Return the [X, Y] coordinate for the center point of the cell that contains the specified text.  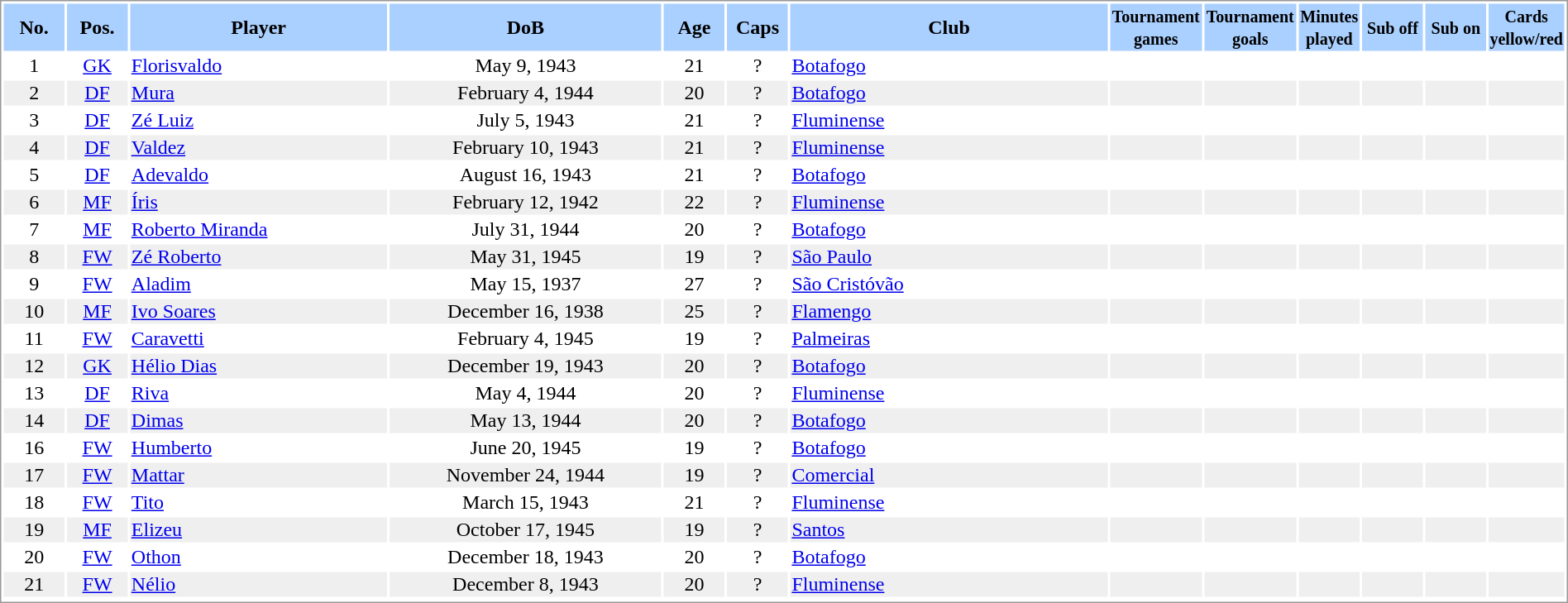
No. [33, 26]
May 15, 1937 [526, 284]
10 [33, 312]
9 [33, 284]
November 24, 1944 [526, 476]
May 9, 1943 [526, 65]
Nélio [258, 585]
December 19, 1943 [526, 366]
February 4, 1944 [526, 93]
Player [258, 26]
5 [33, 175]
Ivo Soares [258, 312]
Tournamentgames [1156, 26]
Humberto [258, 447]
Age [695, 26]
Tournamentgoals [1250, 26]
July 5, 1943 [526, 120]
May 31, 1945 [526, 257]
6 [33, 203]
Adevaldo [258, 175]
December 18, 1943 [526, 557]
14 [33, 421]
August 16, 1943 [526, 175]
8 [33, 257]
11 [33, 338]
Comercial [949, 476]
12 [33, 366]
16 [33, 447]
4 [33, 148]
São Cristóvão [949, 284]
May 13, 1944 [526, 421]
Mura [258, 93]
February 4, 1945 [526, 338]
7 [33, 229]
Elizeu [258, 530]
Tito [258, 502]
18 [33, 502]
Valdez [258, 148]
2 [33, 93]
June 20, 1945 [526, 447]
December 8, 1943 [526, 585]
Club [949, 26]
Minutesplayed [1329, 26]
Florisvaldo [258, 65]
Riva [258, 393]
Sub off [1393, 26]
Aladim [258, 284]
July 31, 1944 [526, 229]
Íris [258, 203]
27 [695, 284]
13 [33, 393]
25 [695, 312]
Hélio Dias [258, 366]
Flamengo [949, 312]
December 16, 1938 [526, 312]
March 15, 1943 [526, 502]
Sub on [1456, 26]
Cardsyellow/red [1527, 26]
1 [33, 65]
Pos. [98, 26]
3 [33, 120]
Palmeiras [949, 338]
Othon [258, 557]
22 [695, 203]
Caps [758, 26]
Mattar [258, 476]
Dimas [258, 421]
Zé Luiz [258, 120]
Caravetti [258, 338]
São Paulo [949, 257]
Zé Roberto [258, 257]
17 [33, 476]
February 12, 1942 [526, 203]
DoB [526, 26]
February 10, 1943 [526, 148]
October 17, 1945 [526, 530]
May 4, 1944 [526, 393]
Roberto Miranda [258, 229]
Santos [949, 530]
